Capture the cell that displays the provided text and extract its (x, y) central coordinate. 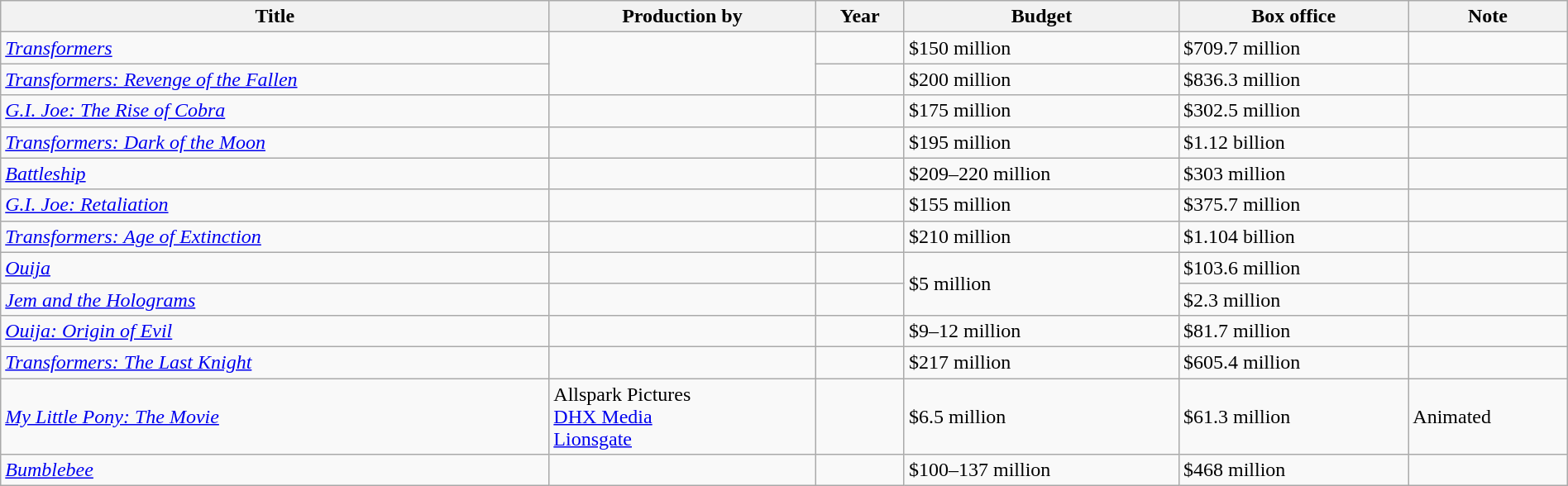
$217 million (1041, 362)
Transformers: Dark of the Moon (275, 142)
Budget (1041, 17)
$709.7 million (1293, 48)
Note (1488, 17)
$2.3 million (1293, 299)
My Little Pony: The Movie (275, 417)
$61.3 million (1293, 417)
Transformers (275, 48)
Transformers: The Last Knight (275, 362)
Title (275, 17)
$103.6 million (1293, 268)
Bumblebee (275, 470)
$302.5 million (1293, 111)
$468 million (1293, 470)
$81.7 million (1293, 331)
$303 million (1293, 174)
$195 million (1041, 142)
Ouija (275, 268)
$150 million (1041, 48)
$375.7 million (1293, 205)
$175 million (1041, 111)
$1.12 billion (1293, 142)
$1.104 billion (1293, 236)
Transformers: Age of Extinction (275, 236)
$6.5 million (1041, 417)
Box office (1293, 17)
G.I. Joe: Retaliation (275, 205)
G.I. Joe: The Rise of Cobra (275, 111)
$200 million (1041, 79)
Animated (1488, 417)
Jem and the Holograms (275, 299)
Ouija: Origin of Evil (275, 331)
$5 million (1041, 283)
Transformers: Revenge of the Fallen (275, 79)
$605.4 million (1293, 362)
$9–12 million (1041, 331)
$209–220 million (1041, 174)
$155 million (1041, 205)
$100–137 million (1041, 470)
$836.3 million (1293, 79)
$210 million (1041, 236)
Production by (682, 17)
Allspark PicturesDHX MediaLionsgate (682, 417)
Battleship (275, 174)
Year (860, 17)
